Search for the cell housing the specified text and yield its [X, Y] center coordinate. 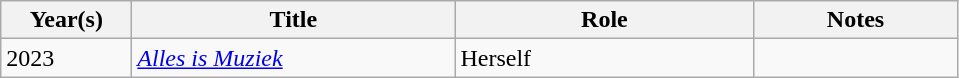
2023 [66, 58]
Alles is Muziek [294, 58]
Title [294, 20]
Role [604, 20]
Notes [856, 20]
Herself [604, 58]
Year(s) [66, 20]
